Search for the cell housing the specified text and yield its [x, y] center coordinate. 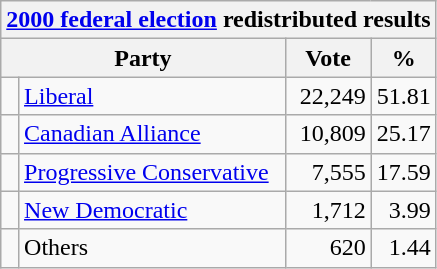
3.99 [404, 210]
Canadian Alliance [152, 134]
2000 federal election redistributed results [218, 20]
25.17 [404, 134]
% [404, 58]
Others [152, 248]
10,809 [328, 134]
Liberal [152, 96]
Party [143, 58]
51.81 [404, 96]
17.59 [404, 172]
New Democratic [152, 210]
1,712 [328, 210]
Vote [328, 58]
22,249 [328, 96]
1.44 [404, 248]
Progressive Conservative [152, 172]
7,555 [328, 172]
620 [328, 248]
